Output the (X, Y) coordinate of the center of the cell containing the given text.  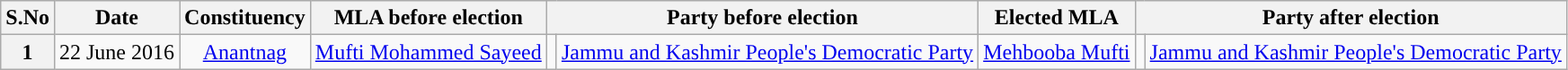
Constituency (245, 18)
Party after election (1351, 18)
Anantnag (245, 52)
Date (117, 18)
Elected MLA (1057, 18)
Party before election (762, 18)
MLA before election (428, 18)
1 (28, 52)
22 June 2016 (117, 52)
Mufti Mohammed Sayeed (428, 52)
S.No (28, 18)
Mehbooba Mufti (1057, 52)
